Return (X, Y) of the center of cell containing provided text 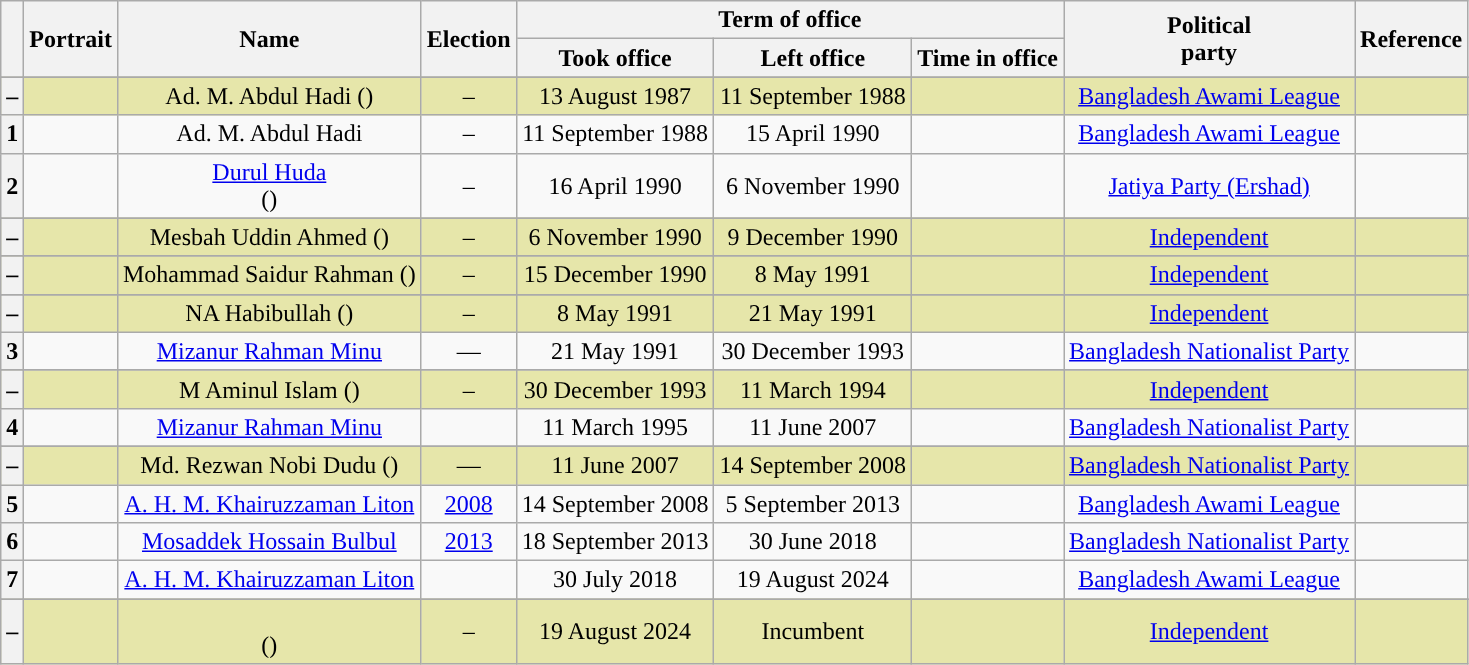
4 (12, 427)
Term of office (790, 20)
15 December 1990 (615, 275)
2013 (468, 542)
Ad. M. Abdul Hadi () (269, 96)
Left office (813, 58)
Incumbent (813, 632)
Durul Huda() (269, 186)
30 June 2018 (813, 542)
5 September 2013 (813, 503)
1 (12, 134)
Reference (1412, 39)
() (269, 632)
Election (468, 39)
Mosaddek Hossain Bulbul (269, 542)
Took office (615, 58)
6 (12, 542)
16 April 1990 (615, 186)
M Aminul Islam () (269, 389)
11 March 1995 (615, 427)
11 March 1994 (813, 389)
2008 (468, 503)
Time in office (988, 58)
2 (12, 186)
NA Habibullah () (269, 313)
Mohammad Saidur Rahman () (269, 275)
Portrait (71, 39)
30 July 2018 (615, 580)
5 (12, 503)
Name (269, 39)
18 September 2013 (615, 542)
Political party (1210, 39)
13 August 1987 (615, 96)
Md. Rezwan Nobi Dudu () (269, 465)
3 (12, 351)
Mesbah Uddin Ahmed () (269, 237)
15 April 1990 (813, 134)
7 (12, 580)
9 December 1990 (813, 237)
Jatiya Party (Ershad) (1210, 186)
Ad. M. Abdul Hadi (269, 134)
